Determine the [x, y] coordinate at the center of the cell enclosing the given text.  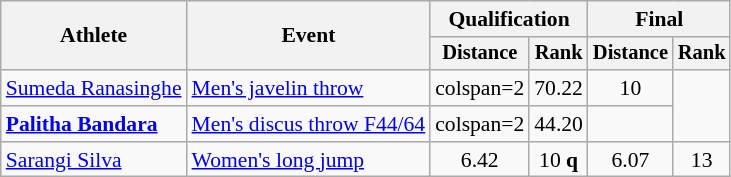
10 [630, 88]
44.20 [558, 124]
70.22 [558, 88]
Men's discus throw F44/64 [309, 124]
Final [659, 19]
Sumeda Ranasinghe [94, 88]
Qualification [509, 19]
Men's javelin throw [309, 88]
Palitha Bandara [94, 124]
Athlete [94, 36]
Event [309, 36]
